Locate the cell with the specified text and output its (x, y) center coordinate. 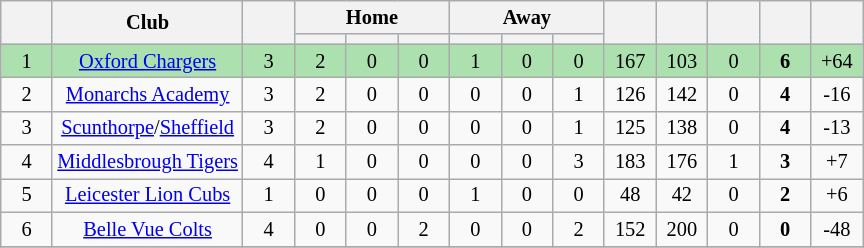
Monarchs Academy (147, 94)
138 (682, 128)
103 (682, 61)
-16 (837, 94)
Home (372, 17)
125 (630, 128)
176 (682, 162)
Club (147, 22)
126 (630, 94)
Middlesbrough Tigers (147, 162)
48 (630, 195)
+64 (837, 61)
5 (27, 195)
152 (630, 229)
Oxford Chargers (147, 61)
+7 (837, 162)
+6 (837, 195)
Away (526, 17)
Belle Vue Colts (147, 229)
42 (682, 195)
Leicester Lion Cubs (147, 195)
183 (630, 162)
-13 (837, 128)
Scunthorpe/Sheffield (147, 128)
-48 (837, 229)
200 (682, 229)
142 (682, 94)
167 (630, 61)
